Search for the cell housing the specified text and yield its [X, Y] center coordinate. 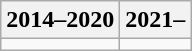
2014–2020 [60, 20]
2021– [156, 20]
